Detect which cell encompasses the target text, then output its [x, y] center coordinate. 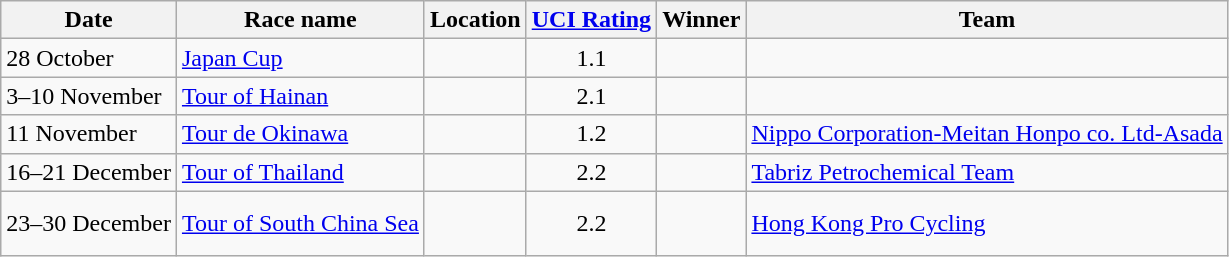
3–10 November [89, 96]
Race name [300, 20]
Nippo Corporation-Meitan Honpo co. Ltd-Asada [987, 134]
2.1 [591, 96]
Hong Kong Pro Cycling [987, 224]
1.2 [591, 134]
Winner [702, 20]
Tabriz Petrochemical Team [987, 172]
Date [89, 20]
Tour de Okinawa [300, 134]
Tour of Thailand [300, 172]
Location [475, 20]
23–30 December [89, 224]
Tour of Hainan [300, 96]
28 October [89, 58]
1.1 [591, 58]
Tour of South China Sea [300, 224]
16–21 December [89, 172]
UCI Rating [591, 20]
Japan Cup [300, 58]
Team [987, 20]
11 November [89, 134]
